Scan for the cell matching the given text and deliver its (X, Y) coordinate at center. 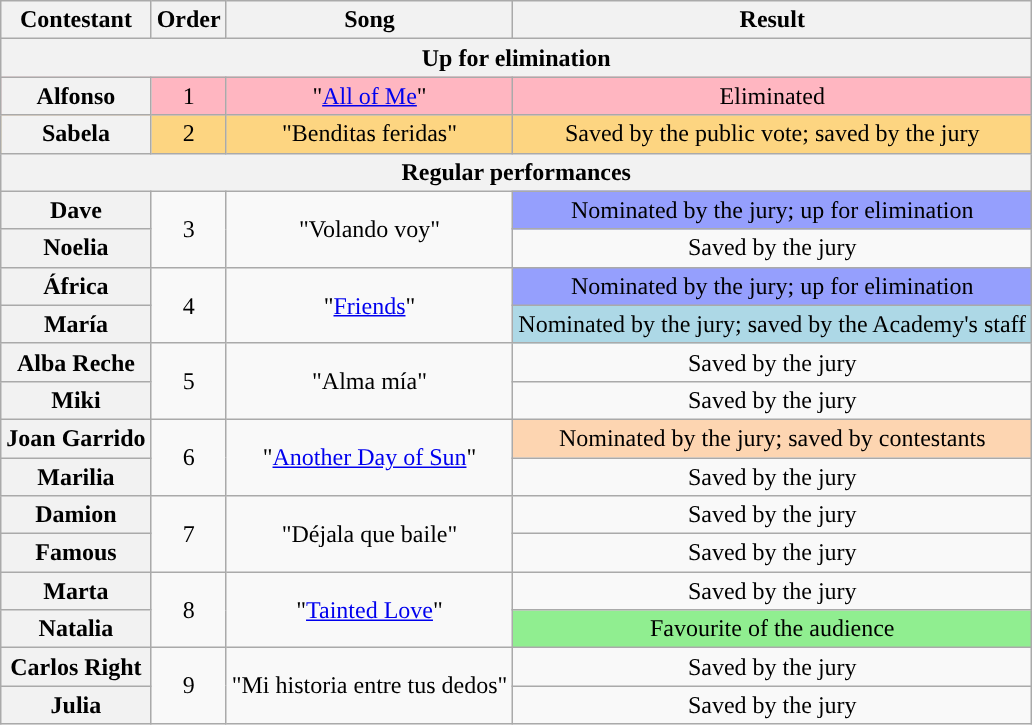
"Volando voy" (370, 229)
7 (188, 534)
Sabela (76, 134)
María (76, 324)
Carlos Right (76, 667)
Marilia (76, 477)
Marta (76, 591)
África (76, 286)
9 (188, 686)
Favourite of the audience (772, 629)
Result (772, 20)
Nominated by the jury; saved by contestants (772, 438)
1 (188, 96)
Alba Reche (76, 362)
8 (188, 610)
Alfonso (76, 96)
Regular performances (516, 172)
Julia (76, 705)
Famous (76, 553)
"Déjala que baile" (370, 534)
Order (188, 20)
Miki (76, 400)
Saved by the public vote; saved by the jury (772, 134)
5 (188, 381)
Nominated by the jury; saved by the Academy's staff (772, 324)
3 (188, 229)
Up for elimination (516, 58)
Eliminated (772, 96)
Dave (76, 210)
Contestant (76, 20)
2 (188, 134)
4 (188, 305)
Joan Garrido (76, 438)
"Mi historia entre tus dedos" (370, 686)
"Tainted Love" (370, 610)
Natalia (76, 629)
"Alma mía" (370, 381)
Noelia (76, 248)
"All of Me" (370, 96)
"Friends" (370, 305)
6 (188, 457)
Song (370, 20)
"Another Day of Sun" (370, 457)
"Benditas feridas" (370, 134)
Damion (76, 515)
